Return the [x, y] coordinate for the center point of the cell that contains the specified text.  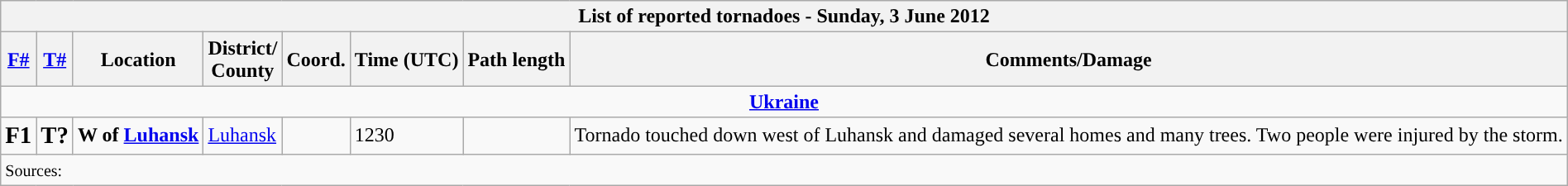
Tornado touched down west of Luhansk and damaged several homes and many trees. Two people were injured by the storm. [1068, 136]
List of reported tornadoes - Sunday, 3 June 2012 [784, 17]
Coord. [316, 60]
W of Luhansk [137, 136]
T? [55, 136]
1230 [407, 136]
Location [137, 60]
Path length [516, 60]
F# [18, 60]
Comments/Damage [1068, 60]
Time (UTC) [407, 60]
District/County [243, 60]
T# [55, 60]
Sources: [784, 169]
Luhansk [243, 136]
F1 [18, 136]
Ukraine [784, 102]
